Scan for the cell matching the given text and deliver its [x, y] coordinate at center. 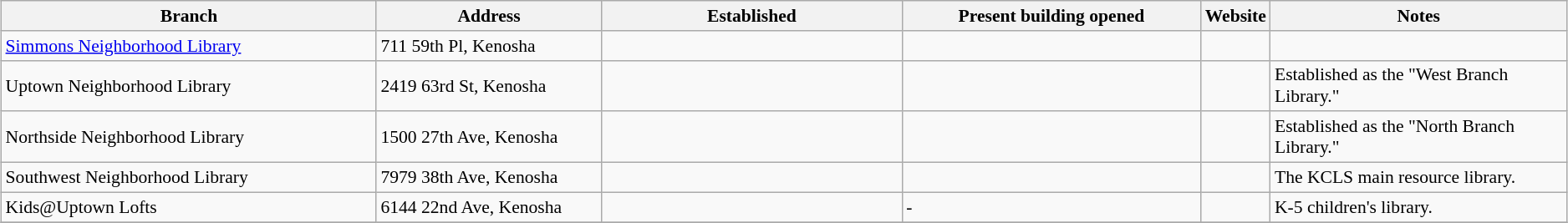
Branch [189, 16]
Established [752, 16]
Established as the "West Branch Library." [1419, 85]
2419 63rd St, Kenosha [488, 85]
1500 27th Ave, Kenosha [488, 137]
6144 22nd Ave, Kenosha [488, 207]
Uptown Neighborhood Library [189, 85]
The KCLS main resource library. [1419, 177]
Notes [1419, 16]
711 59th Pl, Kenosha [488, 45]
Southwest Neighborhood Library [189, 177]
Established as the "North Branch Library." [1419, 137]
Present building opened [1051, 16]
Kids@Uptown Lofts [189, 207]
Northside Neighborhood Library [189, 137]
Website [1235, 16]
K-5 children's library. [1419, 207]
Address [488, 16]
- [1051, 207]
7979 38th Ave, Kenosha [488, 177]
Simmons Neighborhood Library [189, 45]
